Output the (x, y) coordinate of the center of the cell containing the given text.  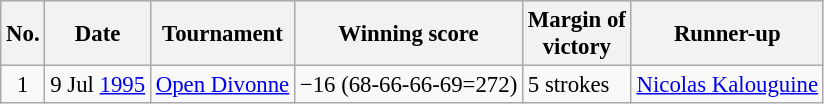
1 (23, 85)
No. (23, 34)
−16 (68-66-66-69=272) (409, 85)
Winning score (409, 34)
Tournament (222, 34)
9 Jul 1995 (98, 85)
Runner-up (727, 34)
Date (98, 34)
Open Divonne (222, 85)
5 strokes (578, 85)
Nicolas Kalouguine (727, 85)
Margin ofvictory (578, 34)
